Provide the (x, y) coordinate of the cell's center where the given text is located.  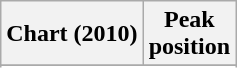
Chart (2010) (72, 34)
Peakposition (189, 34)
